Determine the [x, y] coordinate at the center of the cell enclosing the given text.  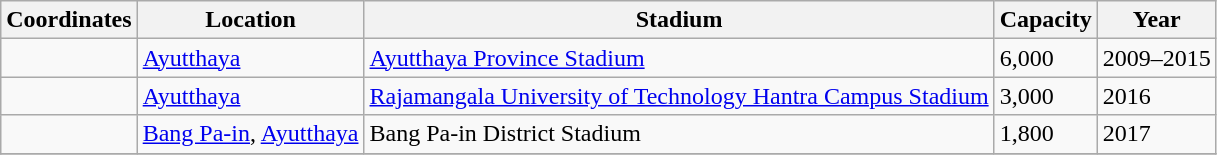
1,800 [1046, 134]
2009–2015 [1156, 58]
Capacity [1046, 20]
3,000 [1046, 96]
Location [250, 20]
Stadium [679, 20]
Coordinates [69, 20]
Bang Pa-in District Stadium [679, 134]
Year [1156, 20]
6,000 [1046, 58]
Rajamangala University of Technology Hantra Campus Stadium [679, 96]
2016 [1156, 96]
Bang Pa-in, Ayutthaya [250, 134]
Ayutthaya Province Stadium [679, 58]
2017 [1156, 134]
